Locate the cell with the specified text and output its (X, Y) center coordinate. 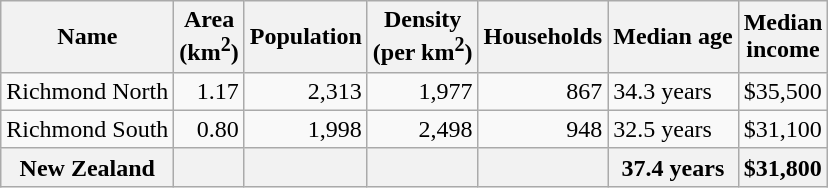
Richmond North (88, 91)
867 (543, 91)
34.3 years (673, 91)
37.4 years (673, 167)
$35,500 (783, 91)
2,313 (306, 91)
Area(km2) (209, 37)
New Zealand (88, 167)
1,998 (306, 129)
948 (543, 129)
Population (306, 37)
Density(per km2) (422, 37)
0.80 (209, 129)
1.17 (209, 91)
Richmond South (88, 129)
2,498 (422, 129)
$31,100 (783, 129)
1,977 (422, 91)
Median age (673, 37)
$31,800 (783, 167)
Name (88, 37)
Medianincome (783, 37)
Households (543, 37)
32.5 years (673, 129)
